For the text-containing cell, return its midpoint in (x, y) coordinate format. 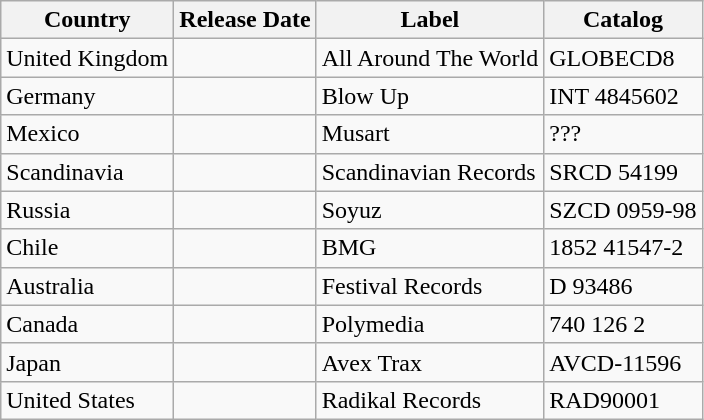
Label (430, 20)
Soyuz (430, 210)
Release Date (245, 20)
SRCD 54199 (623, 172)
Russia (88, 210)
Mexico (88, 134)
Musart (430, 134)
Japan (88, 362)
Radikal Records (430, 400)
Scandinavian Records (430, 172)
United States (88, 400)
United Kingdom (88, 58)
1852 41547-2 (623, 248)
BMG (430, 248)
Canada (88, 324)
RAD90001 (623, 400)
??? (623, 134)
740 126 2 (623, 324)
INT 4845602 (623, 96)
GLOBECD8 (623, 58)
Festival Records (430, 286)
Australia (88, 286)
D 93486 (623, 286)
Chile (88, 248)
Polymedia (430, 324)
SZCD 0959-98 (623, 210)
All Around The World (430, 58)
AVCD-11596 (623, 362)
Avex Trax (430, 362)
Country (88, 20)
Scandinavia (88, 172)
Blow Up (430, 96)
Catalog (623, 20)
Germany (88, 96)
